Determine the (X, Y) coordinate at the center of the cell enclosing the given text.  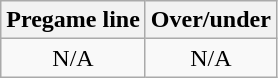
Pregame line (74, 20)
Over/under (210, 20)
